Output the (X, Y) coordinate of the center of the cell containing the given text.  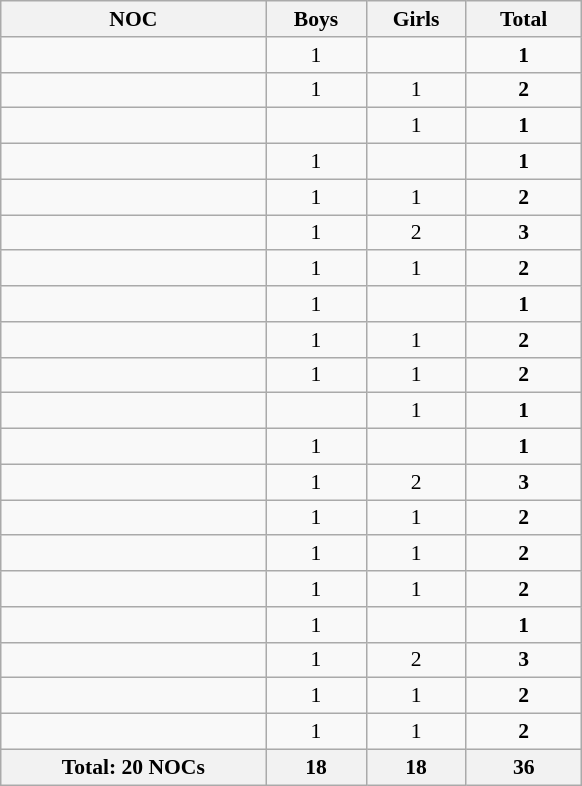
Total (524, 19)
Girls (416, 19)
NOC (134, 19)
36 (524, 767)
Boys (316, 19)
Total: 20 NOCs (134, 767)
